Find where the given text appears and provide that cell's center as [x, y] coordinate. 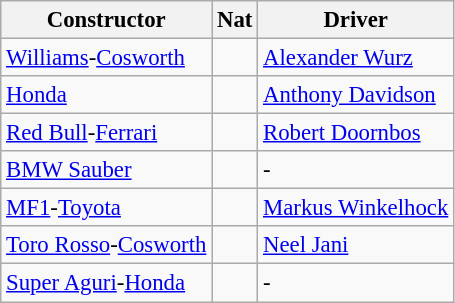
Anthony Davidson [356, 95]
Alexander Wurz [356, 58]
BMW Sauber [106, 170]
Markus Winkelhock [356, 208]
MF1-Toyota [106, 208]
Super Aguri-Honda [106, 283]
Red Bull-Ferrari [106, 133]
Toro Rosso-Cosworth [106, 245]
Neel Jani [356, 245]
Driver [356, 20]
Nat [235, 20]
Honda [106, 95]
Constructor [106, 20]
Robert Doornbos [356, 133]
Williams-Cosworth [106, 58]
